Output the [X, Y] coordinate of the center of the cell containing the given text.  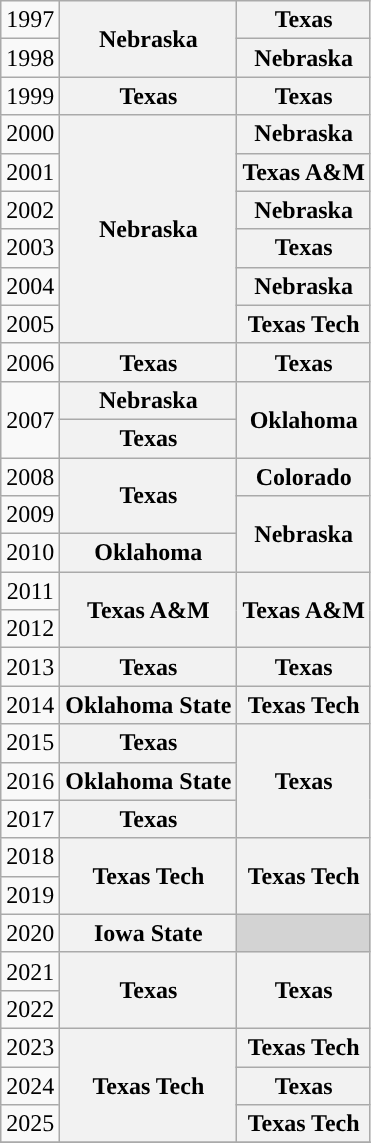
2008 [30, 477]
1998 [30, 58]
2000 [30, 134]
2005 [30, 324]
2004 [30, 286]
2021 [30, 971]
2024 [30, 1085]
2001 [30, 172]
2007 [30, 419]
2010 [30, 553]
2003 [30, 248]
2014 [30, 705]
Iowa State [148, 933]
2006 [30, 362]
2015 [30, 743]
2025 [30, 1124]
Colorado [304, 477]
2020 [30, 933]
2011 [30, 591]
2022 [30, 1009]
2012 [30, 629]
2002 [30, 210]
1997 [30, 20]
1999 [30, 96]
2019 [30, 895]
2017 [30, 819]
2023 [30, 1047]
2013 [30, 667]
2018 [30, 857]
2009 [30, 515]
2016 [30, 781]
